Capture the cell that displays the provided text and extract its [x, y] central coordinate. 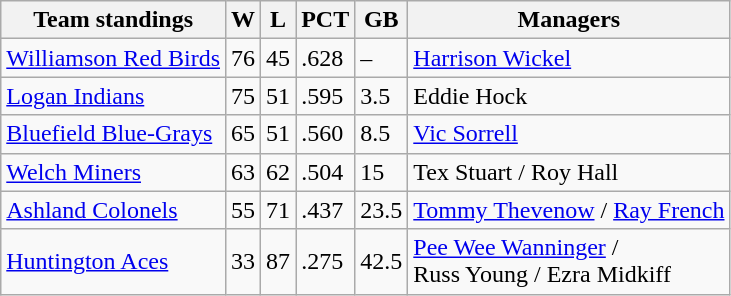
.628 [326, 58]
62 [278, 172]
.560 [326, 134]
Williamson Red Birds [114, 58]
42.5 [382, 262]
.275 [326, 262]
15 [382, 172]
63 [244, 172]
Welch Miners [114, 172]
75 [244, 96]
Ashland Colonels [114, 210]
45 [278, 58]
3.5 [382, 96]
87 [278, 262]
55 [244, 210]
.595 [326, 96]
– [382, 58]
65 [244, 134]
Pee Wee Wanninger / Russ Young / Ezra Midkiff [569, 262]
W [244, 20]
Huntington Aces [114, 262]
.504 [326, 172]
Team standings [114, 20]
Managers [569, 20]
23.5 [382, 210]
.437 [326, 210]
Vic Sorrell [569, 134]
L [278, 20]
Bluefield Blue-Grays [114, 134]
PCT [326, 20]
Logan Indians [114, 96]
8.5 [382, 134]
Eddie Hock [569, 96]
33 [244, 262]
71 [278, 210]
Tommy Thevenow / Ray French [569, 210]
Tex Stuart / Roy Hall [569, 172]
GB [382, 20]
Harrison Wickel [569, 58]
76 [244, 58]
